Locate the cell with the specified text and output its [x, y] center coordinate. 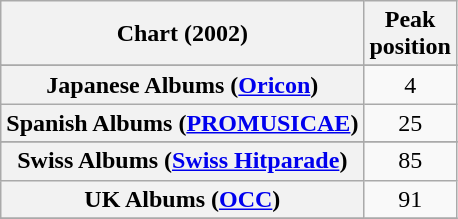
UK Albums (OCC) [182, 199]
Spanish Albums (PROMUSICAE) [182, 123]
25 [410, 123]
4 [410, 85]
91 [410, 199]
Swiss Albums (Swiss Hitparade) [182, 161]
85 [410, 161]
Japanese Albums (Oricon) [182, 85]
Peakposition [410, 34]
Chart (2002) [182, 34]
